Identify which cell holds the provided text, then report its (x, y) central coordinate. 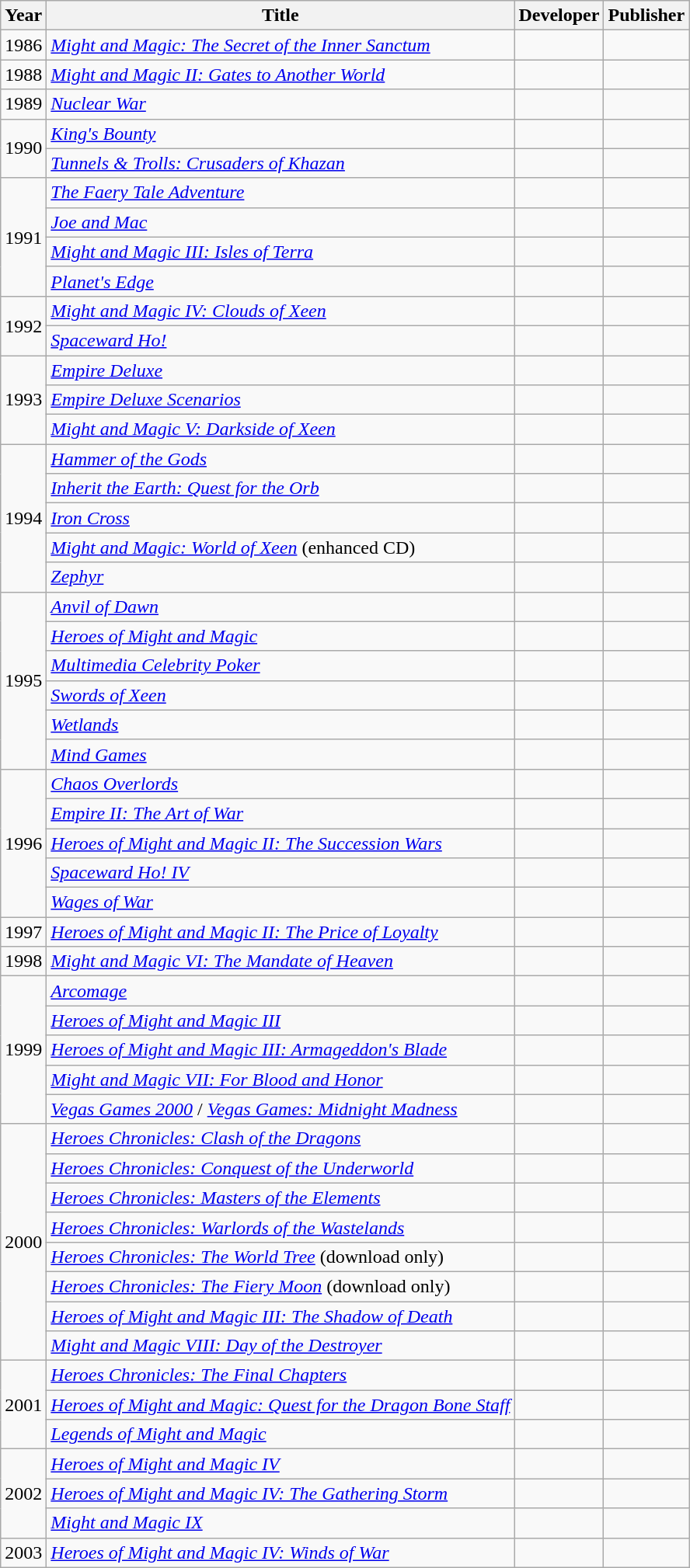
2000 (23, 1242)
Heroes of Might and Magic IV: Winds of War (281, 1552)
Title (281, 16)
2001 (23, 1405)
King's Bounty (281, 134)
Heroes of Might and Magic III: The Shadow of Death (281, 1316)
1994 (23, 518)
1992 (23, 325)
Heroes of Might and Magic: Quest for the Dragon Bone Staff (281, 1405)
Year (23, 16)
Might and Magic VIII: Day of the Destroyer (281, 1346)
1996 (23, 843)
Multimedia Celebrity Poker (281, 666)
1991 (23, 237)
Might and Magic IX (281, 1523)
1986 (23, 45)
Wetlands (281, 725)
Vegas Games 2000 / Vegas Games: Midnight Madness (281, 1109)
Spaceward Ho! (281, 340)
1998 (23, 961)
Heroes of Might and Magic III (281, 1020)
Heroes of Might and Magic II: The Succession Wars (281, 843)
Might and Magic VI: The Mandate of Heaven (281, 961)
Wages of War (281, 902)
Anvil of Dawn (281, 607)
1999 (23, 1050)
Might and Magic V: Darkside of Xeen (281, 429)
Heroes Chronicles: Clash of the Dragons (281, 1139)
Mind Games (281, 754)
1988 (23, 75)
Joe and Mac (281, 222)
Tunnels & Trolls: Crusaders of Khazan (281, 163)
Spaceward Ho! IV (281, 873)
Swords of Xeen (281, 695)
Arcomage (281, 991)
Might and Magic: World of Xeen (enhanced CD) (281, 548)
Might and Magic VII: For Blood and Honor (281, 1080)
Heroes Chronicles: The Final Chapters (281, 1375)
1990 (23, 148)
Heroes of Might and Magic (281, 636)
Publisher (646, 16)
Heroes Chronicles: Masters of the Elements (281, 1198)
Legends of Might and Magic (281, 1434)
2002 (23, 1493)
1995 (23, 680)
Might and Magic II: Gates to Another World (281, 75)
Might and Magic: The Secret of the Inner Sanctum (281, 45)
Heroes Chronicles: Warlords of the Wastelands (281, 1227)
2003 (23, 1552)
Iron Cross (281, 518)
Heroes of Might and Magic IV: The Gathering Storm (281, 1493)
Developer (559, 16)
Heroes of Might and Magic II: The Price of Loyalty (281, 932)
Might and Magic IV: Clouds of Xeen (281, 311)
Hammer of the Gods (281, 459)
Inherit the Earth: Quest for the Orb (281, 488)
Heroes of Might and Magic III: Armageddon's Blade (281, 1050)
The Faery Tale Adventure (281, 193)
Empire Deluxe (281, 370)
Might and Magic III: Isles of Terra (281, 252)
Heroes Chronicles: Conquest of the Underworld (281, 1168)
1993 (23, 400)
1989 (23, 104)
Nuclear War (281, 104)
Zephyr (281, 577)
Chaos Overlords (281, 784)
Heroes of Might and Magic IV (281, 1464)
Heroes Chronicles: The World Tree (download only) (281, 1257)
Empire Deluxe Scenarios (281, 400)
Planet's Edge (281, 281)
Empire II: The Art of War (281, 813)
1997 (23, 932)
Heroes Chronicles: The Fiery Moon (download only) (281, 1286)
